Extract the [x, y] coordinate from the center of the cell holding the provided text.  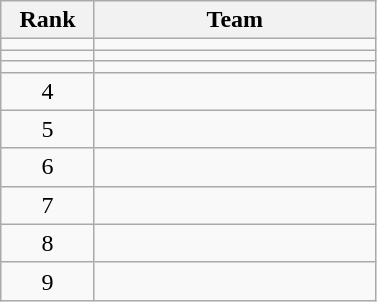
Team [234, 20]
5 [48, 129]
4 [48, 91]
Rank [48, 20]
9 [48, 281]
8 [48, 243]
7 [48, 205]
6 [48, 167]
